Provide the (x, y) coordinate of the cell's center where the given text is located.  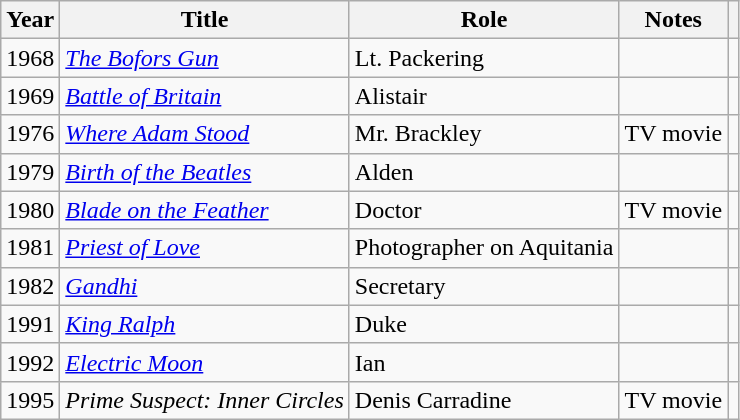
Electric Moon (204, 362)
Alden (484, 172)
Prime Suspect: Inner Circles (204, 400)
Lt. Packering (484, 58)
Notes (674, 20)
Blade on the Feather (204, 210)
Doctor (484, 210)
Duke (484, 324)
The Bofors Gun (204, 58)
1995 (30, 400)
King Ralph (204, 324)
1992 (30, 362)
1981 (30, 248)
Role (484, 20)
1979 (30, 172)
Gandhi (204, 286)
Birth of the Beatles (204, 172)
Priest of Love (204, 248)
Title (204, 20)
Secretary (484, 286)
1976 (30, 134)
Alistair (484, 96)
Battle of Britain (204, 96)
Ian (484, 362)
1980 (30, 210)
Denis Carradine (484, 400)
Photographer on Aquitania (484, 248)
Where Adam Stood (204, 134)
1991 (30, 324)
1982 (30, 286)
1969 (30, 96)
1968 (30, 58)
Mr. Brackley (484, 134)
Year (30, 20)
